Find where the given text appears and provide that cell's center as (x, y) coordinate. 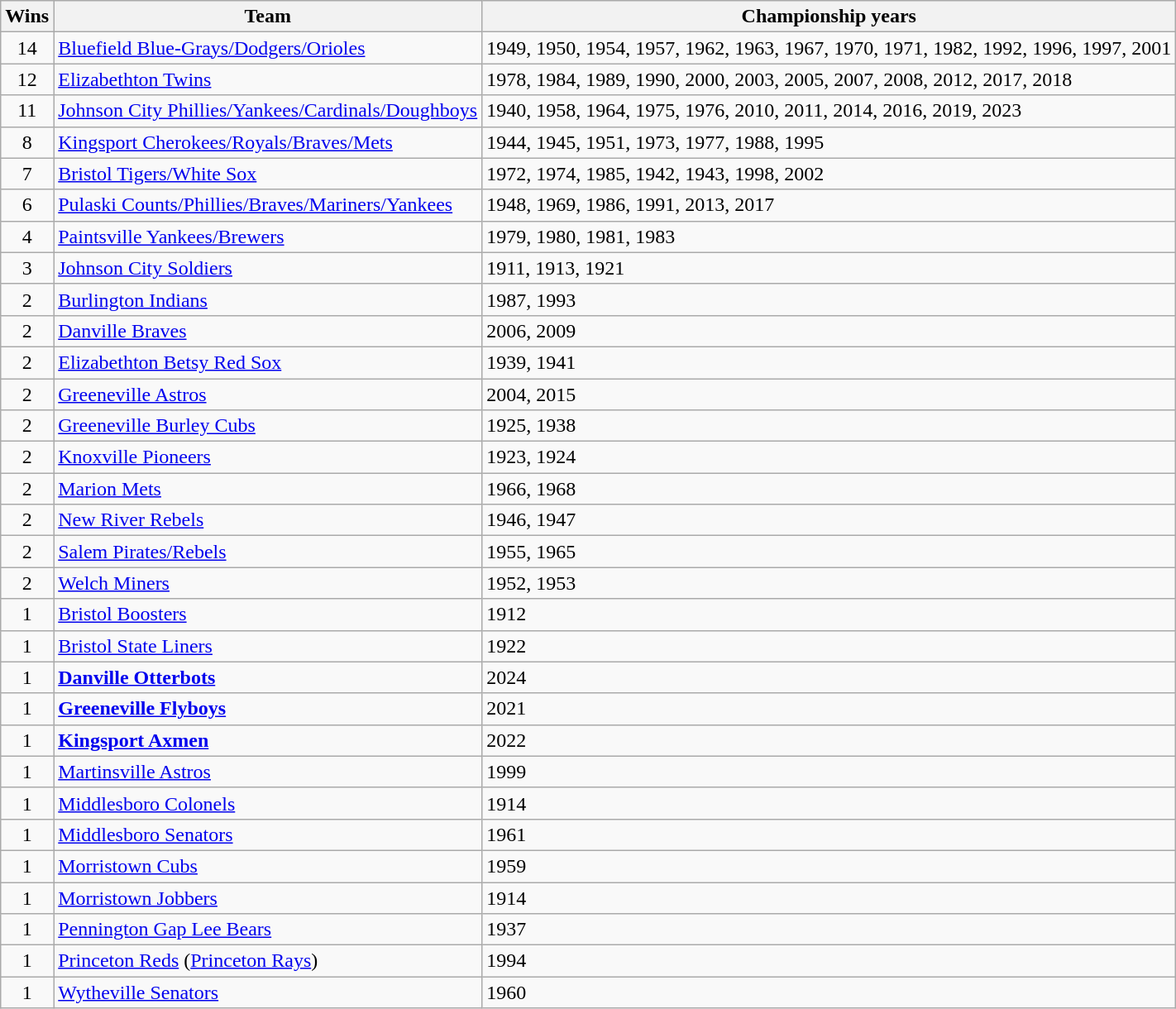
1939, 1941 (829, 362)
Greeneville Astros (268, 395)
1959 (829, 866)
Pennington Gap Lee Bears (268, 930)
1923, 1924 (829, 457)
Burlington Indians (268, 299)
1912 (829, 614)
1961 (829, 834)
Johnson City Phillies/Yankees/Cardinals/Doughboys (268, 111)
New River Rebels (268, 520)
1979, 1980, 1981, 1983 (829, 237)
Danville Braves (268, 331)
Knoxville Pioneers (268, 457)
Marion Mets (268, 489)
2004, 2015 (829, 395)
11 (27, 111)
4 (27, 237)
12 (27, 79)
2006, 2009 (829, 331)
1922 (829, 646)
2021 (829, 709)
1987, 1993 (829, 299)
Wins (27, 17)
Pulaski Counts/Phillies/Braves/Mariners/Yankees (268, 205)
Team (268, 17)
3 (27, 268)
Bristol State Liners (268, 646)
6 (27, 205)
1944, 1945, 1951, 1973, 1977, 1988, 1995 (829, 142)
1946, 1947 (829, 520)
Johnson City Soldiers (268, 268)
2022 (829, 740)
Middlesboro Colonels (268, 803)
Wytheville Senators (268, 992)
Greeneville Burley Cubs (268, 426)
Welch Miners (268, 583)
Bristol Boosters (268, 614)
1994 (829, 961)
Morristown Cubs (268, 866)
Salem Pirates/Rebels (268, 552)
Kingsport Cherokees/Royals/Braves/Mets (268, 142)
Bristol Tigers/White Sox (268, 174)
Middlesboro Senators (268, 834)
1952, 1953 (829, 583)
Morristown Jobbers (268, 897)
1972, 1974, 1985, 1942, 1943, 1998, 2002 (829, 174)
Paintsville Yankees/Brewers (268, 237)
Elizabethton Twins (268, 79)
Championship years (829, 17)
14 (27, 48)
8 (27, 142)
1949, 1950, 1954, 1957, 1962, 1963, 1967, 1970, 1971, 1982, 1992, 1996, 1997, 2001 (829, 48)
Danville Otterbots (268, 677)
1940, 1958, 1964, 1975, 1976, 2010, 2011, 2014, 2016, 2019, 2023 (829, 111)
1925, 1938 (829, 426)
1911, 1913, 1921 (829, 268)
Martinsville Astros (268, 772)
1978, 1984, 1989, 1990, 2000, 2003, 2005, 2007, 2008, 2012, 2017, 2018 (829, 79)
1955, 1965 (829, 552)
2024 (829, 677)
1948, 1969, 1986, 1991, 2013, 2017 (829, 205)
Kingsport Axmen (268, 740)
Princeton Reds (Princeton Rays) (268, 961)
Bluefield Blue-Grays/Dodgers/Orioles (268, 48)
1999 (829, 772)
7 (27, 174)
Elizabethton Betsy Red Sox (268, 362)
1960 (829, 992)
1966, 1968 (829, 489)
1937 (829, 930)
Greeneville Flyboys (268, 709)
